Detect which cell encompasses the target text, then output its (X, Y) center coordinate. 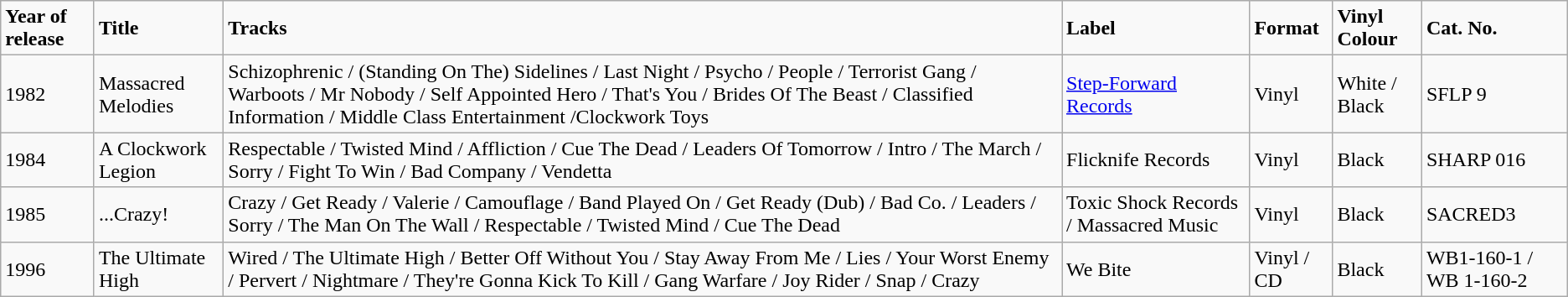
1985 (48, 215)
Flicknife Records (1156, 159)
Respectable / Twisted Mind / Affliction / Cue The Dead / Leaders Of Tomorrow / Intro / The March / Sorry / Fight To Win / Bad Company / Vendetta (643, 159)
Vinyl / CD (1292, 268)
Title (158, 29)
SFLP 9 (1494, 94)
Vinyl Colour (1377, 29)
Step-Forward Records (1156, 94)
A Clockwork Legion (158, 159)
Massacred Melodies (158, 94)
WB1-160-1 / WB 1-160-2 (1494, 268)
1996 (48, 268)
SACRED3 (1494, 215)
Label (1156, 29)
Tracks (643, 29)
...Crazy! (158, 215)
Cat. No. (1494, 29)
We Bite (1156, 268)
The Ultimate High (158, 268)
White / Black (1377, 94)
Year of release (48, 29)
Toxic Shock Records / Massacred Music (1156, 215)
Format (1292, 29)
1982 (48, 94)
1984 (48, 159)
SHARP 016 (1494, 159)
